Return (x, y) of the center of cell containing provided text 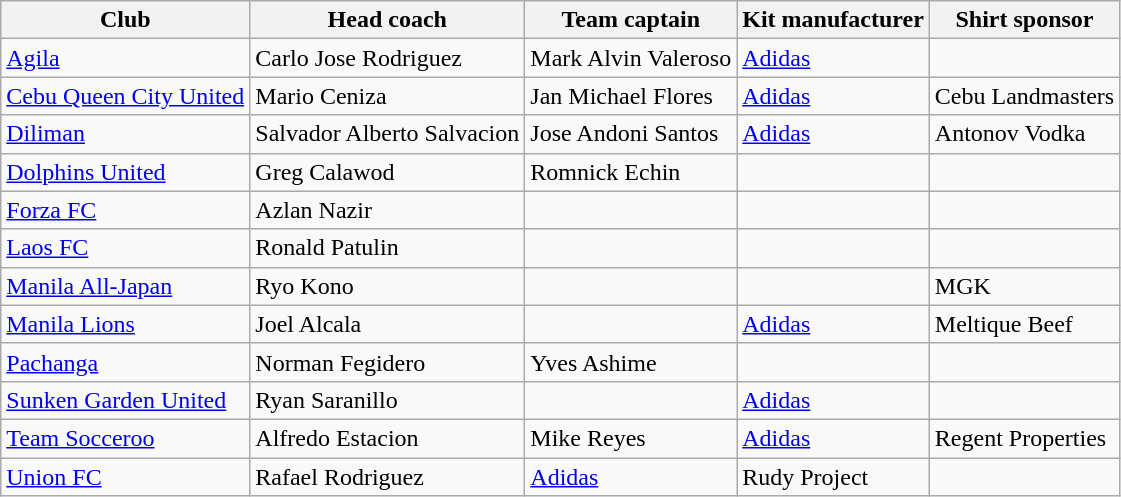
Jose Andoni Santos (631, 134)
Carlo Jose Rodriguez (388, 58)
Ronald Patulin (388, 248)
Sunken Garden United (126, 400)
Pachanga (126, 362)
Club (126, 20)
Norman Fegidero (388, 362)
Mario Ceniza (388, 96)
Yves Ashime (631, 362)
Head coach (388, 20)
Antonov Vodka (1024, 134)
Dolphins United (126, 172)
Salvador Alberto Salvacion (388, 134)
Regent Properties (1024, 438)
Diliman (126, 134)
Manila All-Japan (126, 286)
Cebu Landmasters (1024, 96)
Joel Alcala (388, 324)
Ryo Kono (388, 286)
Greg Calawod (388, 172)
Rafael Rodriguez (388, 477)
Laos FC (126, 248)
Jan Michael Flores (631, 96)
Agila (126, 58)
Team Socceroo (126, 438)
Romnick Echin (631, 172)
Alfredo Estacion (388, 438)
Union FC (126, 477)
Meltique Beef (1024, 324)
Team captain (631, 20)
Kit manufacturer (834, 20)
Azlan Nazir (388, 210)
Shirt sponsor (1024, 20)
Mike Reyes (631, 438)
Ryan Saranillo (388, 400)
MGK (1024, 286)
Mark Alvin Valeroso (631, 58)
Cebu Queen City United (126, 96)
Rudy Project (834, 477)
Manila Lions (126, 324)
Forza FC (126, 210)
